Provide the (X, Y) coordinate of the cell's center where the given text is located.  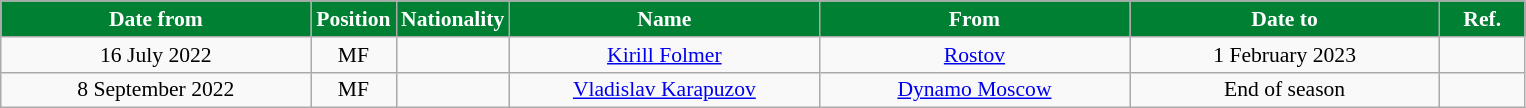
Date from (156, 19)
From (974, 19)
Nationality (452, 19)
Date to (1285, 19)
Name (664, 19)
1 February 2023 (1285, 55)
Position (354, 19)
16 July 2022 (156, 55)
8 September 2022 (156, 90)
Kirill Folmer (664, 55)
Vladislav Karapuzov (664, 90)
End of season (1285, 90)
Dynamo Moscow (974, 90)
Ref. (1482, 19)
Rostov (974, 55)
